Output the [X, Y] coordinate of the center of the cell containing the given text.  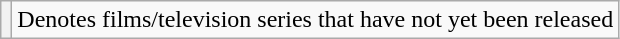
Denotes films/television series that have not yet been released [316, 20]
